Detect which cell encompasses the target text, then output its [x, y] center coordinate. 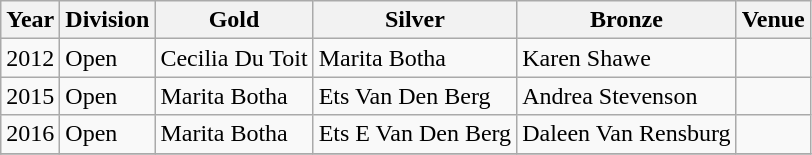
Division [108, 20]
Andrea Stevenson [626, 96]
2015 [30, 96]
2012 [30, 58]
Gold [234, 20]
Ets E Van Den Berg [414, 134]
Cecilia Du Toit [234, 58]
Silver [414, 20]
Ets Van Den Berg [414, 96]
Year [30, 20]
Daleen Van Rensburg [626, 134]
2016 [30, 134]
Karen Shawe [626, 58]
Bronze [626, 20]
Venue [773, 20]
